Provide the [X, Y] coordinate of the cell's center where the given text is located.  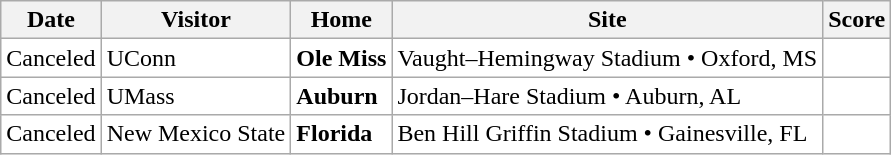
Florida [342, 134]
Auburn [342, 96]
New Mexico State [196, 134]
Jordan–Hare Stadium • Auburn, AL [608, 96]
Home [342, 20]
UMass [196, 96]
Score [857, 20]
Ben Hill Griffin Stadium • Gainesville, FL [608, 134]
UConn [196, 58]
Visitor [196, 20]
Date [51, 20]
Ole Miss [342, 58]
Vaught–Hemingway Stadium • Oxford, MS [608, 58]
Site [608, 20]
